Return [x, y] of the center of cell containing provided text 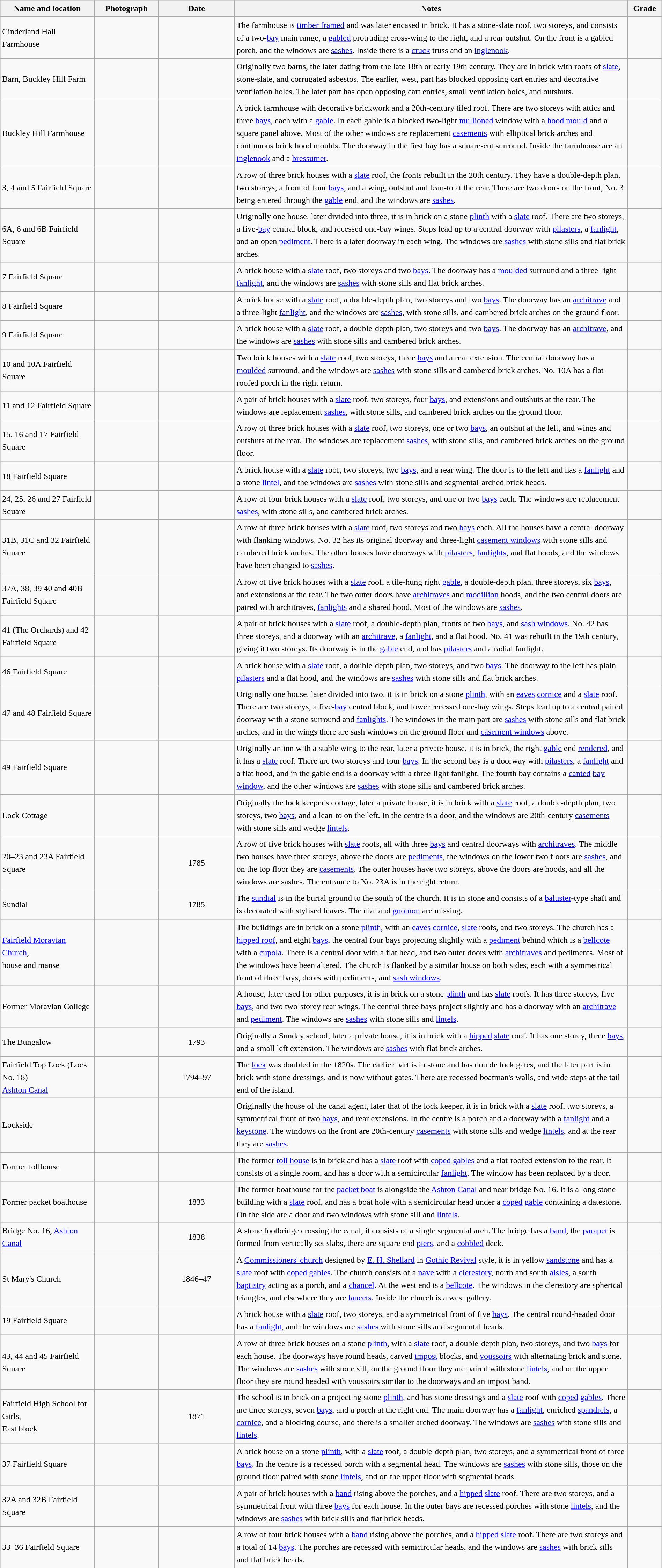
19 Fairfield Square [47, 1320]
1846–47 [197, 1279]
11 and 12 Fairfield Square [47, 405]
32A and 32B Fairfield Square [47, 1505]
Cinderland Hall Farmhouse [47, 38]
1833 [197, 1202]
Sundial [47, 905]
8 Fairfield Square [47, 306]
37 Fairfield Square [47, 1464]
31B, 31C and 32 Fairfield Square [47, 547]
1871 [197, 1416]
Fairfield High School for Girls,East block [47, 1416]
6A, 6 and 6B Fairfield Square [47, 235]
1793 [197, 1042]
Photograph [126, 8]
Former packet boathouse [47, 1202]
1794–97 [197, 1077]
49 Fairfield Square [47, 767]
Name and location [47, 8]
10 and 10A Fairfield Square [47, 370]
Date [197, 8]
37A, 38, 39 40 and 40B Fairfield Square [47, 595]
15, 16 and 17 Fairfield Square [47, 441]
46 Fairfield Square [47, 671]
Former tollhouse [47, 1167]
The Bungalow [47, 1042]
24, 25, 26 and 27 Fairfield Square [47, 505]
Grade [645, 8]
43, 44 and 45 Fairfield Square [47, 1362]
1838 [197, 1237]
Fairfield Moravian Church,house and manse [47, 952]
Notes [431, 8]
Bridge No. 16, Ashton Canal [47, 1237]
47 and 48 Fairfield Square [47, 713]
Lock Cottage [47, 815]
18 Fairfield Square [47, 476]
Former Moravian College [47, 1007]
33–36 Fairfield Square [47, 1547]
3, 4 and 5 Fairfield Square [47, 187]
Buckley Hill Farmhouse [47, 133]
20–23 and 23A Fairfield Square [47, 863]
41 (The Orchards) and 42 Fairfield Square [47, 636]
7 Fairfield Square [47, 277]
9 Fairfield Square [47, 335]
Lockside [47, 1125]
Fairfield Top Lock (Lock No. 18)Ashton Canal [47, 1077]
St Mary's Church [47, 1279]
Barn, Buckley Hill Farm [47, 79]
